Provide the [X, Y] coordinate of the cell's center where the given text is located.  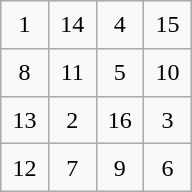
13 [25, 120]
11 [72, 72]
1 [25, 25]
3 [168, 120]
6 [168, 168]
4 [120, 25]
16 [120, 120]
2 [72, 120]
14 [72, 25]
8 [25, 72]
10 [168, 72]
5 [120, 72]
9 [120, 168]
12 [25, 168]
7 [72, 168]
15 [168, 25]
